Return [x, y] of the center of cell containing provided text 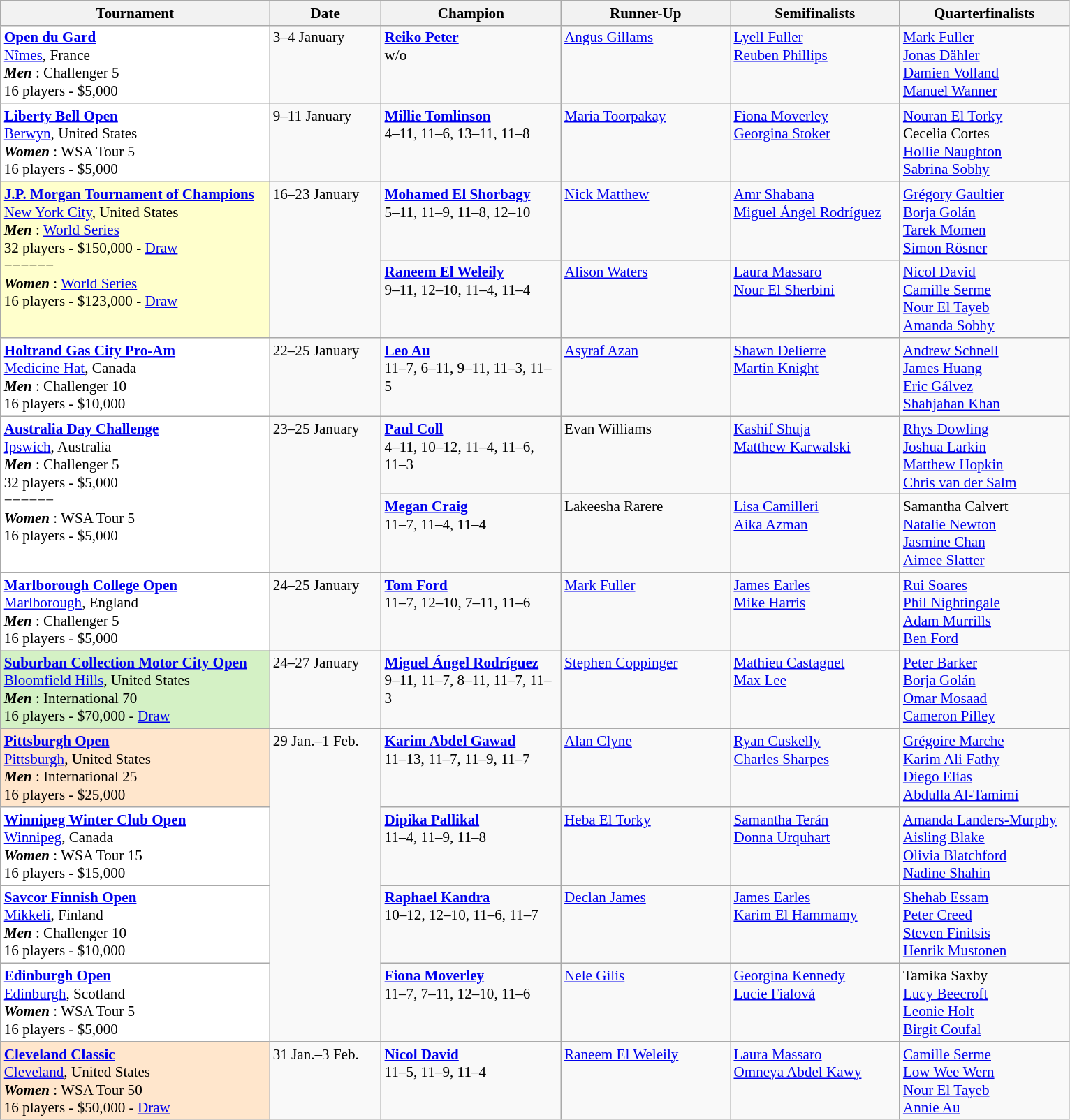
Suburban Collection Motor City Open Bloomfield Hills, United States Men : International 7016 players - $70,000 - Draw [135, 690]
Nicol David11–5, 11–9, 11–4 [471, 1080]
Rhys Dowling Joshua Larkin Matthew Hopkin Chris van der Salm [984, 455]
Megan Craig11–7, 11–4, 11–4 [471, 533]
Edinburgh Open Edinburgh, Scotland Women : WSA Tour 516 players - $5,000 [135, 1003]
Kashif Shuja Matthew Karwalski [815, 455]
Stephen Coppinger [645, 690]
Raneem El Weleily9–11, 12–10, 11–4, 11–4 [471, 299]
Dipika Pallikal11–4, 11–9, 11–8 [471, 846]
Nouran El Torky Cecelia Cortes Hollie Naughton Sabrina Sobhy [984, 142]
Lyell Fuller Reuben Phillips [815, 64]
Andrew Schnell James Huang Eric Gálvez Shahjahan Khan [984, 377]
Samantha Calvert Natalie Newton Jasmine Chan Aimee Slatter [984, 533]
Angus Gillams [645, 64]
Mark Fuller Jonas Dähler Damien Volland Manuel Wanner [984, 64]
Nicol David Camille Serme Nour El Tayeb Amanda Sobhy [984, 299]
Cleveland Classic Cleveland, United States Women : WSA Tour 5016 players - $50,000 - Draw [135, 1080]
Heba El Torky [645, 846]
Tom Ford11–7, 12–10, 7–11, 11–6 [471, 612]
Nele Gilis [645, 1003]
Maria Toorpakay [645, 142]
Savcor Finnish Open Mikkeli, Finland Men : Challenger 1016 players - $10,000 [135, 924]
Tournament [135, 13]
Shawn Delierre Martin Knight [815, 377]
Tamika Saxby Lucy Beecroft Leonie Holt Birgit Coufal [984, 1003]
Georgina Kennedy Lucie Fialová [815, 1003]
Alison Waters [645, 299]
Quarterfinalists [984, 13]
Reiko Peterw/o [471, 64]
Grégoire Marche Karim Ali Fathy Diego Elías Abdulla Al-Tamimi [984, 768]
Alan Clyne [645, 768]
Lakeesha Rarere [645, 533]
Marlborough College Open Marlborough, England Men : Challenger 516 players - $5,000 [135, 612]
24–27 January [325, 690]
Rui Soares Phil Nightingale Adam Murrills Ben Ford [984, 612]
Semifinalists [815, 13]
Raphael Kandra10–12, 12–10, 11–6, 11–7 [471, 924]
Miguel Ángel Rodríguez9–11, 11–7, 8–11, 11–7, 11–3 [471, 690]
22–25 January [325, 377]
Laura Massaro Nour El Sherbini [815, 299]
James Earles Karim El Hammamy [815, 924]
3–4 January [325, 64]
Evan Williams [645, 455]
Declan James [645, 924]
Shehab Essam Peter Creed Steven Finitsis Henrik Mustonen [984, 924]
Lisa Camilleri Aika Azman [815, 533]
Date [325, 13]
Amanda Landers-Murphy Aisling Blake Olivia Blatchford Nadine Shahin [984, 846]
Fiona Moverley Georgina Stoker [815, 142]
Amr Shabana Miguel Ángel Rodríguez [815, 221]
Mark Fuller [645, 612]
31 Jan.–3 Feb. [325, 1080]
29 Jan.–1 Feb. [325, 885]
Raneem El Weleily [645, 1080]
Samantha Terán Donna Urquhart [815, 846]
Open du Gard Nîmes, France Men : Challenger 516 players - $5,000 [135, 64]
Peter Barker Borja Golán Omar Mosaad Cameron Pilley [984, 690]
Nick Matthew [645, 221]
James Earles Mike Harris [815, 612]
16–23 January [325, 260]
Karim Abdel Gawad11–13, 11–7, 11–9, 11–7 [471, 768]
Leo Au11–7, 6–11, 9–11, 11–3, 11–5 [471, 377]
Runner-Up [645, 13]
Camille Serme Low Wee Wern Nour El Tayeb Annie Au [984, 1080]
Asyraf Azan [645, 377]
9–11 January [325, 142]
24–25 January [325, 612]
Champion [471, 13]
Holtrand Gas City Pro-Am Medicine Hat, Canada Men : Challenger 1016 players - $10,000 [135, 377]
Mohamed El Shorbagy5–11, 11–9, 11–8, 12–10 [471, 221]
23–25 January [325, 494]
Paul Coll4–11, 10–12, 11–4, 11–6, 11–3 [471, 455]
Pittsburgh Open Pittsburgh, United States Men : International 2516 players - $25,000 [135, 768]
Millie Tomlinson4–11, 11–6, 13–11, 11–8 [471, 142]
Fiona Moverley11–7, 7–11, 12–10, 11–6 [471, 1003]
Liberty Bell Open Berwyn, United States Women : WSA Tour 516 players - $5,000 [135, 142]
Mathieu Castagnet Max Lee [815, 690]
Grégory Gaultier Borja Golán Tarek Momen Simon Rösner [984, 221]
Ryan Cuskelly Charles Sharpes [815, 768]
Australia Day Challenge Ipswich, Australia Men : Challenger 532 players - $5,000−−−−−− Women : WSA Tour 516 players - $5,000 [135, 494]
Laura Massaro Omneya Abdel Kawy [815, 1080]
Winnipeg Winter Club Open Winnipeg, Canada Women : WSA Tour 1516 players - $15,000 [135, 846]
